Scan for the cell matching the given text and deliver its [x, y] coordinate at center. 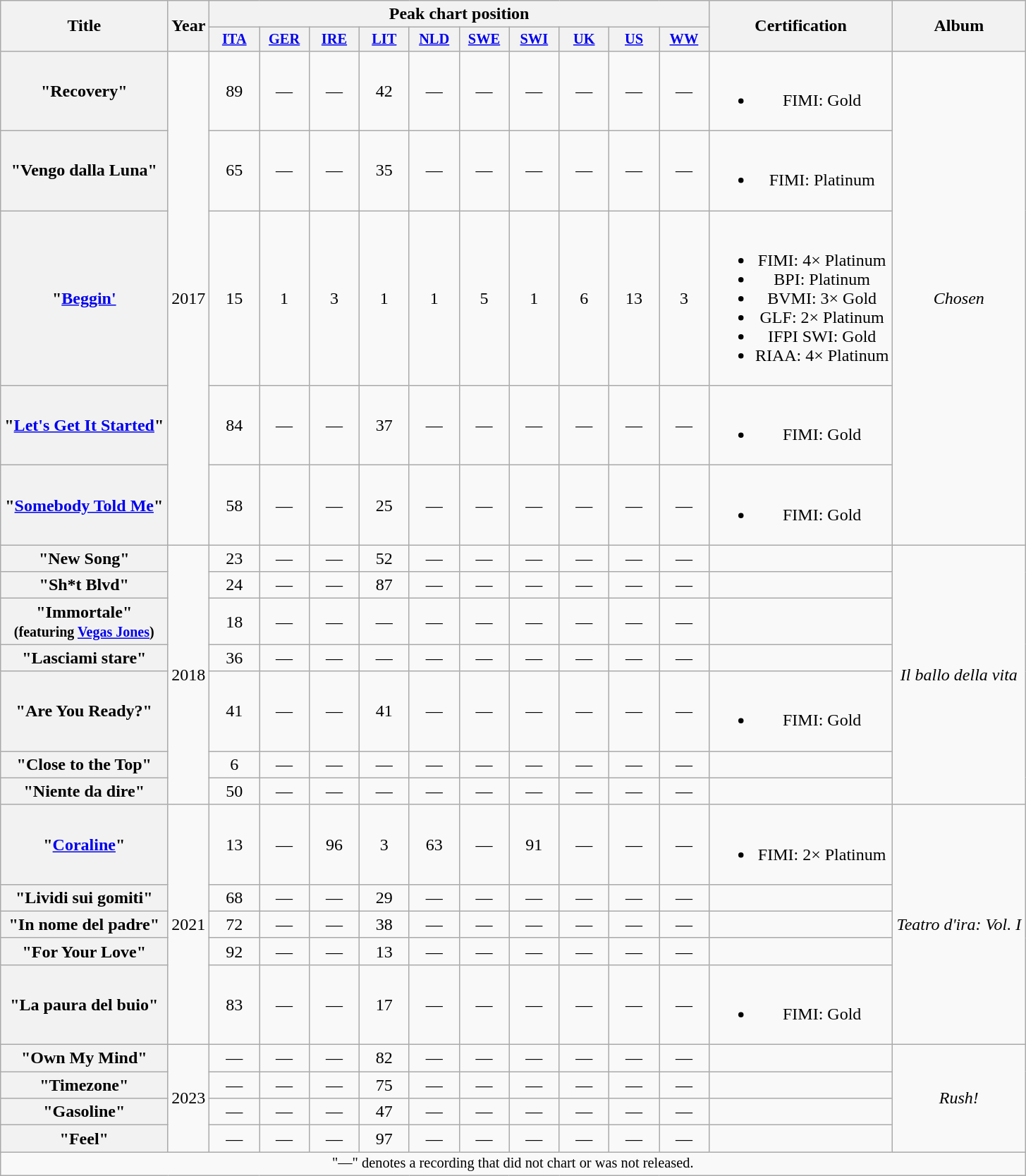
83 [234, 1004]
Certification [801, 26]
91 [535, 845]
"Timezone" [85, 1085]
GER [285, 39]
Il ballo della vita [959, 675]
"Sh*t Blvd" [85, 585]
5 [484, 298]
"Let's Get It Started" [85, 426]
"For Your Love" [85, 951]
42 [384, 90]
"Own My Mind" [85, 1058]
US [635, 39]
"Lasciami stare" [85, 658]
35 [384, 171]
FIMI: 4× PlatinumBPI: PlatinumBVMI: 3× GoldGLF: 2× PlatinumIFPI SWI: GoldRIAA: 4× Platinum [801, 298]
"Coraline" [85, 845]
87 [384, 585]
2021 [189, 924]
29 [384, 898]
24 [234, 585]
IRE [334, 39]
"In nome del padre" [85, 924]
89 [234, 90]
37 [384, 426]
Peak chart position [460, 14]
36 [234, 658]
ITA [234, 39]
SWI [535, 39]
NLD [434, 39]
LIT [384, 39]
2023 [189, 1098]
25 [384, 505]
17 [384, 1004]
92 [234, 951]
Chosen [959, 298]
47 [384, 1112]
"Somebody Told Me" [85, 505]
38 [384, 924]
FIMI: 2× Platinum [801, 845]
"Beggin' [85, 298]
75 [384, 1085]
72 [234, 924]
58 [234, 505]
68 [234, 898]
"New Song" [85, 558]
"Immortale"(featuring Vegas Jones) [85, 622]
"Vengo dalla Luna" [85, 171]
Year [189, 26]
Rush! [959, 1098]
65 [234, 171]
18 [234, 622]
15 [234, 298]
50 [234, 791]
"Niente da dire" [85, 791]
97 [384, 1139]
Title [85, 26]
SWE [484, 39]
"Close to the Top" [85, 764]
"Recovery" [85, 90]
63 [434, 845]
FIMI: Platinum [801, 171]
"La paura del buio" [85, 1004]
82 [384, 1058]
2018 [189, 675]
23 [234, 558]
"—" denotes a recording that did not chart or was not released. [513, 1164]
"Lividi sui gomiti" [85, 898]
"Are You Ready?" [85, 711]
52 [384, 558]
UK [584, 39]
Album [959, 26]
Teatro d'ira: Vol. I [959, 924]
"Feel" [85, 1139]
84 [234, 426]
2017 [189, 298]
96 [334, 845]
"Gasoline" [85, 1112]
WW [684, 39]
